Pinpoint the cell where the given text exists, returning its (X, Y) midpoint coordinate. 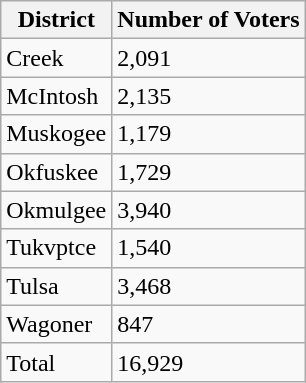
1,540 (208, 248)
2,135 (208, 96)
Creek (56, 58)
Tukvptce (56, 248)
2,091 (208, 58)
16,929 (208, 362)
3,468 (208, 286)
1,179 (208, 134)
1,729 (208, 172)
Tulsa (56, 286)
McIntosh (56, 96)
Muskogee (56, 134)
District (56, 20)
Okfuskee (56, 172)
Okmulgee (56, 210)
3,940 (208, 210)
Number of Voters (208, 20)
Total (56, 362)
Wagoner (56, 324)
847 (208, 324)
